Identify which cell holds the provided text, then report its (x, y) central coordinate. 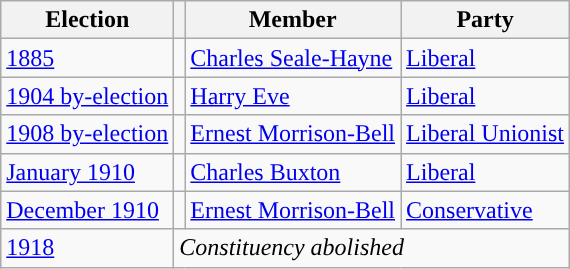
1904 by-election (88, 96)
Liberal Unionist (486, 134)
Election (88, 20)
1908 by-election (88, 134)
Charles Seale-Hayne (293, 58)
Party (486, 20)
Charles Buxton (293, 172)
Member (293, 20)
December 1910 (88, 210)
Harry Eve (293, 96)
Constituency abolished (372, 248)
1918 (88, 248)
Conservative (486, 210)
January 1910 (88, 172)
1885 (88, 58)
